Identify which cell holds the provided text, then report its [x, y] central coordinate. 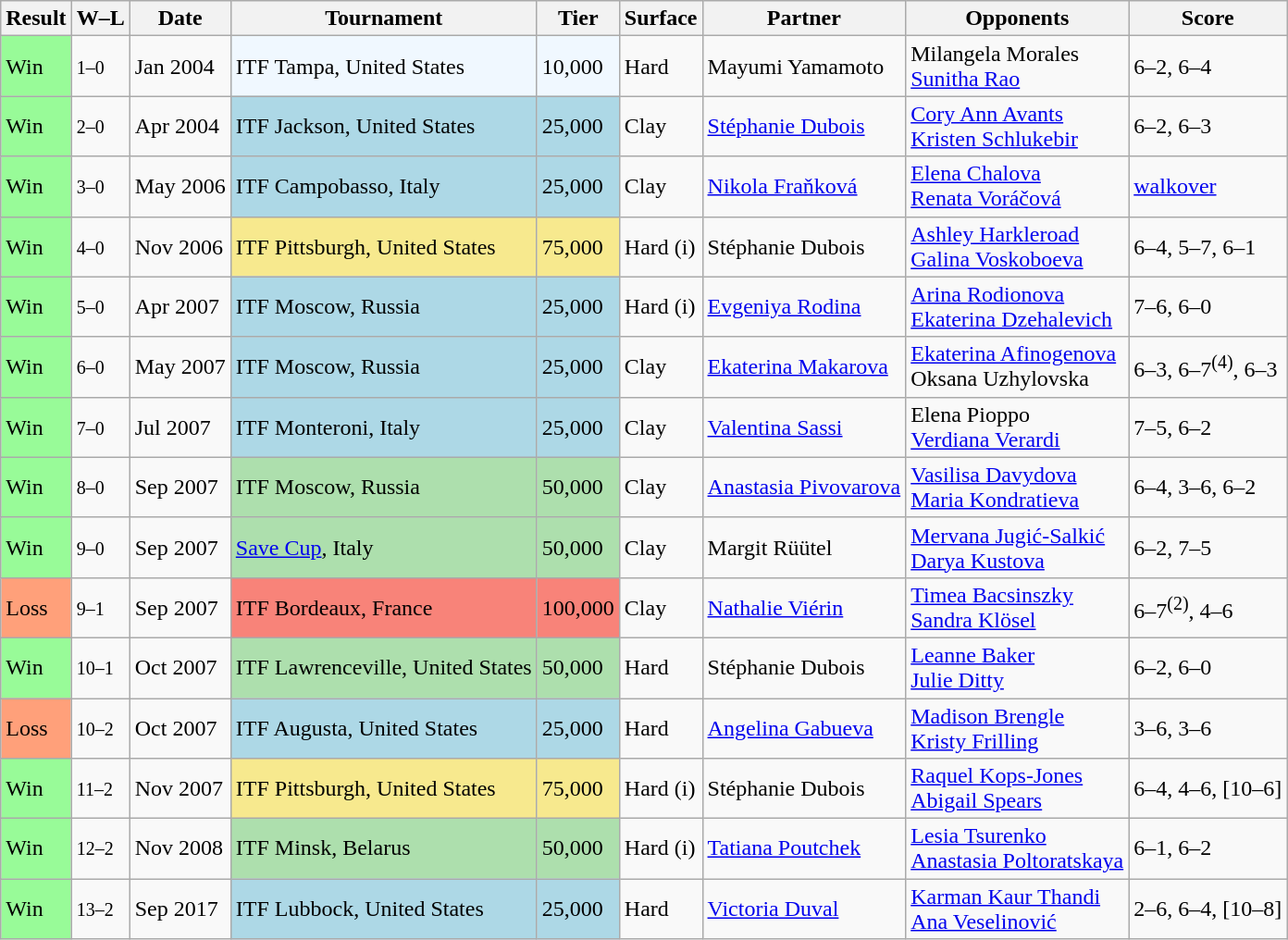
3–0 [100, 187]
9–0 [100, 548]
W–L [100, 19]
Ashley Harkleroad Galina Voskoboeva [1018, 246]
ITF Bordeaux, France [383, 607]
6–3, 6–7(4), 6–3 [1208, 366]
7–6, 6–0 [1208, 307]
Ekaterina Makarova [804, 366]
Nikola Fraňková [804, 187]
Nov 2007 [180, 788]
Result [36, 19]
2–6, 6–4, [10–8] [1208, 909]
Nathalie Viérin [804, 607]
Raquel Kops-Jones Abigail Spears [1018, 788]
Cory Ann Avants Kristen Schlukebir [1018, 126]
6–2, 6–3 [1208, 126]
Evgeniya Rodina [804, 307]
6–4, 4–6, [10–6] [1208, 788]
Surface [661, 19]
8–0 [100, 487]
ITF Augusta, United States [383, 727]
Milangela Morales Sunitha Rao [1018, 67]
6–7(2), 4–6 [1208, 607]
Tatiana Poutchek [804, 849]
5–0 [100, 307]
11–2 [100, 788]
7–5, 6–2 [1208, 427]
Mervana Jugić-Salkić Darya Kustova [1018, 548]
Elena Chalova Renata Voráčová [1018, 187]
ITF Jackson, United States [383, 126]
10,000 [577, 67]
Nov 2008 [180, 849]
4–0 [100, 246]
6–0 [100, 366]
100,000 [577, 607]
6–2, 7–5 [1208, 548]
ITF Lubbock, United States [383, 909]
Apr 2004 [180, 126]
6–1, 6–2 [1208, 849]
Madison Brengle Kristy Frilling [1018, 727]
Jan 2004 [180, 67]
10–1 [100, 668]
6–2, 6–0 [1208, 668]
Victoria Duval [804, 909]
3–6, 3–6 [1208, 727]
12–2 [100, 849]
ITF Lawrenceville, United States [383, 668]
Opponents [1018, 19]
6–4, 5–7, 6–1 [1208, 246]
Leanne Baker Julie Ditty [1018, 668]
May 2006 [180, 187]
Nov 2006 [180, 246]
Karman Kaur Thandi Ana Veselinović [1018, 909]
1–0 [100, 67]
ITF Monteroni, Italy [383, 427]
10–2 [100, 727]
Anastasia Pivovarova [804, 487]
2–0 [100, 126]
Lesia Tsurenko Anastasia Poltoratskaya [1018, 849]
Date [180, 19]
Save Cup, Italy [383, 548]
ITF Minsk, Belarus [383, 849]
Margit Rüütel [804, 548]
9–1 [100, 607]
Arina Rodionova Ekaterina Dzehalevich [1018, 307]
walkover [1208, 187]
Valentina Sassi [804, 427]
ITF Campobasso, Italy [383, 187]
6–2, 6–4 [1208, 67]
Vasilisa Davydova Maria Kondratieva [1018, 487]
May 2007 [180, 366]
Tournament [383, 19]
Apr 2007 [180, 307]
ITF Tampa, United States [383, 67]
Score [1208, 19]
6–4, 3–6, 6–2 [1208, 487]
13–2 [100, 909]
7–0 [100, 427]
Partner [804, 19]
Elena Pioppo Verdiana Verardi [1018, 427]
Mayumi Yamamoto [804, 67]
Ekaterina Afinogenova Oksana Uzhylovska [1018, 366]
Sep 2017 [180, 909]
Tier [577, 19]
Angelina Gabueva [804, 727]
Timea Bacsinszky Sandra Klösel [1018, 607]
Jul 2007 [180, 427]
